Determine the [x, y] coordinate at the center of the cell enclosing the given text.  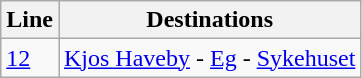
Destinations [209, 20]
12 [30, 58]
Kjos Haveby - Eg - Sykehuset [209, 58]
Line [30, 20]
